Search for the cell housing the specified text and yield its [X, Y] center coordinate. 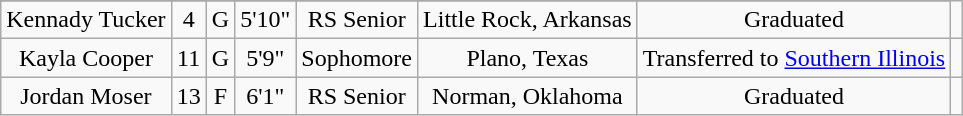
6'1" [266, 96]
13 [188, 96]
5'9" [266, 58]
Jordan Moser [86, 96]
Kayla Cooper [86, 58]
4 [188, 20]
5'10" [266, 20]
Plano, Texas [528, 58]
Sophomore [357, 58]
11 [188, 58]
Little Rock, Arkansas [528, 20]
Kennady Tucker [86, 20]
Norman, Oklahoma [528, 96]
Transferred to Southern Illinois [794, 58]
F [220, 96]
